From the cell containing the given text, extract its center point as (x, y) coordinate. 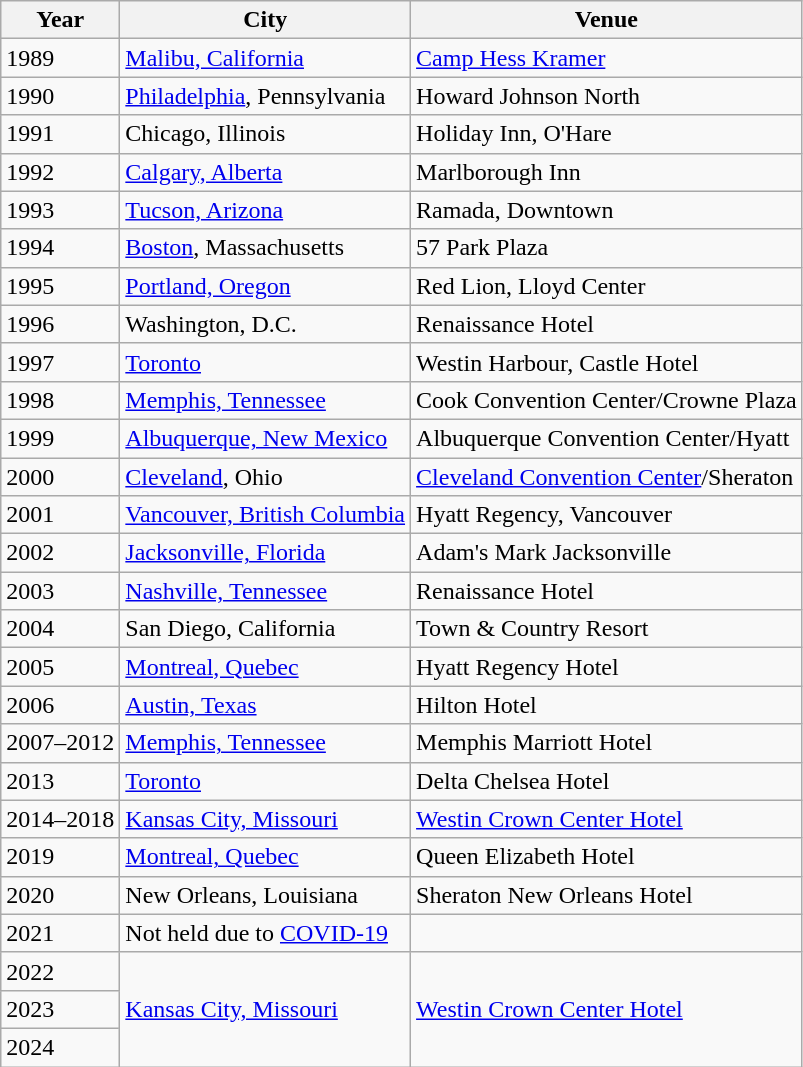
Queen Elizabeth Hotel (607, 857)
2000 (60, 477)
Albuquerque Convention Center/Hyatt (607, 438)
2019 (60, 857)
Portland, Oregon (266, 286)
2005 (60, 667)
City (266, 20)
Marlborough Inn (607, 172)
Memphis Marriott Hotel (607, 743)
1991 (60, 134)
2022 (60, 971)
Malibu, California (266, 58)
2002 (60, 553)
Cleveland, Ohio (266, 477)
Delta Chelsea Hotel (607, 781)
Cook Convention Center/Crowne Plaza (607, 400)
2013 (60, 781)
2003 (60, 591)
Camp Hess Kramer (607, 58)
2004 (60, 629)
1998 (60, 400)
San Diego, California (266, 629)
2006 (60, 705)
Hyatt Regency Hotel (607, 667)
Holiday Inn, O'Hare (607, 134)
1989 (60, 58)
Boston, Massachusetts (266, 248)
Town & Country Resort (607, 629)
Jacksonville, Florida (266, 553)
Not held due to COVID-19 (266, 933)
Westin Harbour, Castle Hotel (607, 362)
1996 (60, 324)
Year (60, 20)
Venue (607, 20)
2020 (60, 895)
Calgary, Alberta (266, 172)
Vancouver, British Columbia (266, 515)
1995 (60, 286)
2014–2018 (60, 819)
1999 (60, 438)
2001 (60, 515)
1990 (60, 96)
1994 (60, 248)
1993 (60, 210)
Sheraton New Orleans Hotel (607, 895)
Tucson, Arizona (266, 210)
Hyatt Regency, Vancouver (607, 515)
Nashville, Tennessee (266, 591)
2007–2012 (60, 743)
Howard Johnson North (607, 96)
57 Park Plaza (607, 248)
2021 (60, 933)
Red Lion, Lloyd Center (607, 286)
2024 (60, 1047)
Cleveland Convention Center/Sheraton (607, 477)
Philadelphia, Pennsylvania (266, 96)
1992 (60, 172)
1997 (60, 362)
New Orleans, Louisiana (266, 895)
2023 (60, 1009)
Hilton Hotel (607, 705)
Washington, D.C. (266, 324)
Adam's Mark Jacksonville (607, 553)
Albuquerque, New Mexico (266, 438)
Austin, Texas (266, 705)
Chicago, Illinois (266, 134)
Ramada, Downtown (607, 210)
